For the text-containing cell, return its midpoint in (X, Y) coordinate format. 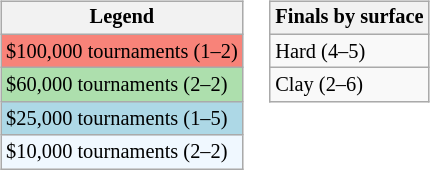
Legend (122, 18)
Finals by surface (349, 18)
$100,000 tournaments (1–2) (122, 51)
$10,000 tournaments (2–2) (122, 152)
$25,000 tournaments (1–5) (122, 119)
Clay (2–6) (349, 85)
Hard (4–5) (349, 51)
$60,000 tournaments (2–2) (122, 85)
